Return the [X, Y] coordinate for the center point of the cell that contains the specified text.  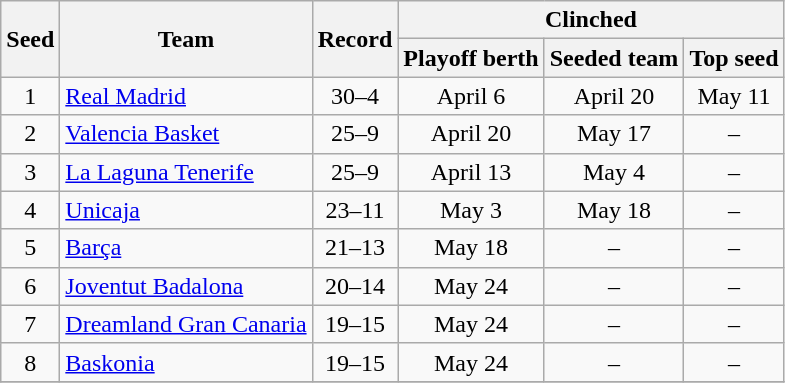
21–13 [355, 248]
Unicaja [186, 210]
1 [30, 96]
Dreamland Gran Canaria [186, 324]
2 [30, 134]
8 [30, 362]
3 [30, 172]
4 [30, 210]
Valencia Basket [186, 134]
April 13 [471, 172]
Seed [30, 39]
7 [30, 324]
May 4 [614, 172]
Team [186, 39]
April 6 [471, 96]
Seeded team [614, 58]
23–11 [355, 210]
5 [30, 248]
30–4 [355, 96]
20–14 [355, 286]
Playoff berth [471, 58]
Baskonia [186, 362]
La Laguna Tenerife [186, 172]
Record [355, 39]
Clinched [591, 20]
May 11 [734, 96]
Joventut Badalona [186, 286]
Barça [186, 248]
May 17 [614, 134]
Real Madrid [186, 96]
Top seed [734, 58]
May 3 [471, 210]
6 [30, 286]
